For the text-containing cell, return its midpoint in [X, Y] coordinate format. 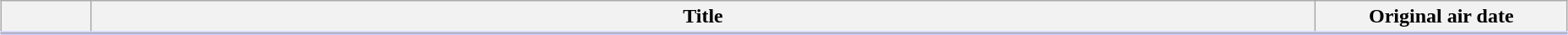
Original air date [1441, 17]
Title [703, 17]
